Find where the given text appears and provide that cell's center as (x, y) coordinate. 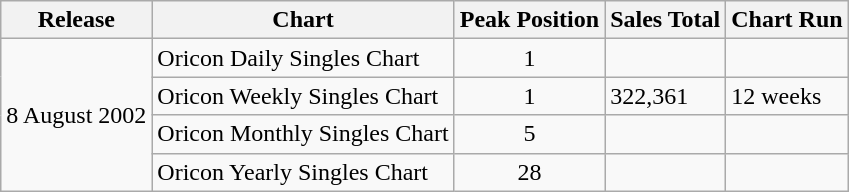
Oricon Monthly Singles Chart (303, 134)
Release (76, 20)
Oricon Yearly Singles Chart (303, 172)
Peak Position (529, 20)
28 (529, 172)
8 August 2002 (76, 115)
Oricon Weekly Singles Chart (303, 96)
Oricon Daily Singles Chart (303, 58)
Sales Total (666, 20)
5 (529, 134)
12 weeks (787, 96)
Chart Run (787, 20)
Chart (303, 20)
322,361 (666, 96)
